Locate the cell with the specified text and output its [x, y] center coordinate. 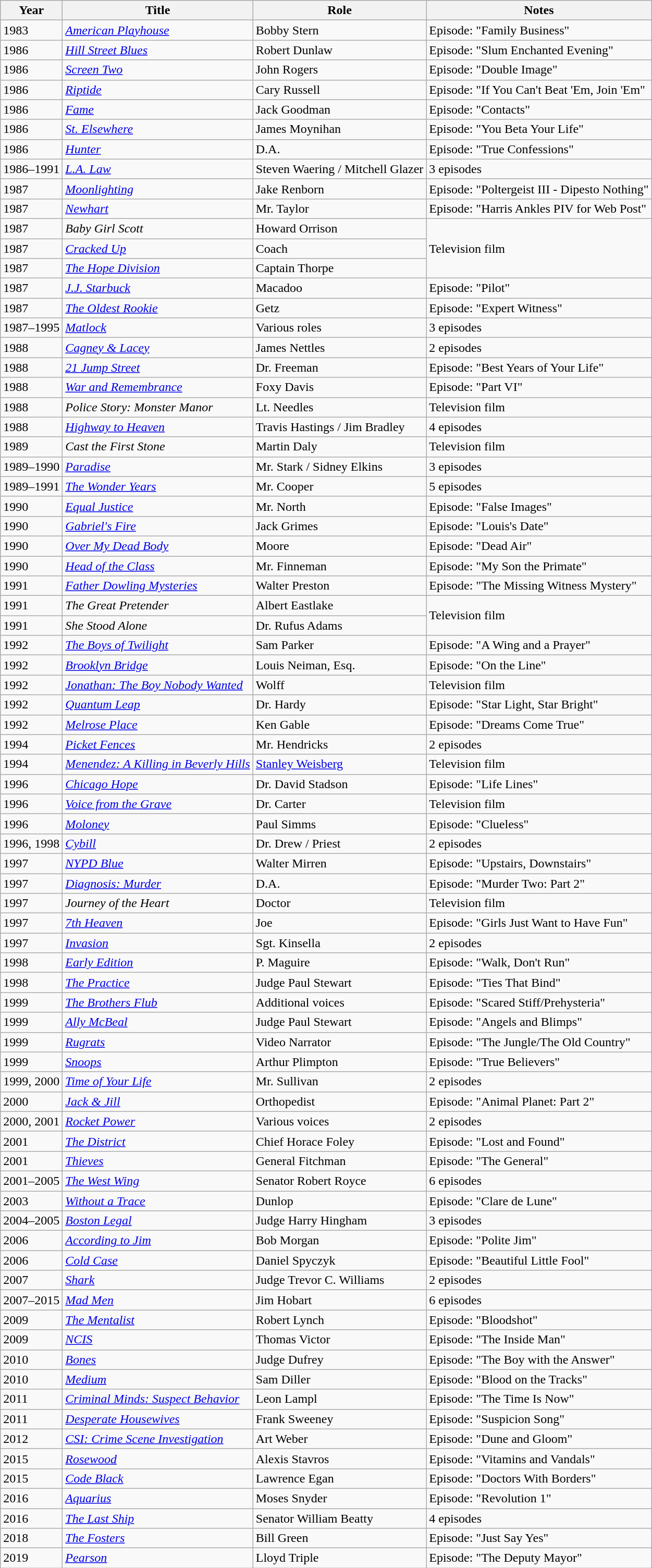
Dr. David Stadson [340, 784]
Chief Horace Foley [340, 1141]
Title [157, 10]
The West Wing [157, 1181]
American Playhouse [157, 30]
Episode: "The Time Is Now" [539, 1399]
Macadoo [340, 288]
Cracked Up [157, 249]
The Mentalist [157, 1320]
2001–2005 [31, 1181]
Episode: "Animal Planet: Part 2" [539, 1101]
NYPD Blue [157, 863]
According to Jim [157, 1241]
Arthur Plimpton [340, 1062]
Episode: "Harris Ankles PIV for Web Post" [539, 209]
Episode: "Scared Stiff/Prehysteria" [539, 1002]
Episode: "Clueless" [539, 824]
Matlock [157, 328]
Voice from the Grave [157, 804]
The Great Pretender [157, 606]
Moloney [157, 824]
The Practice [157, 983]
Criminal Minds: Suspect Behavior [157, 1399]
2007–2015 [31, 1300]
Senator Robert Royce [340, 1181]
Brooklyn Bridge [157, 665]
Jake Renborn [340, 189]
Louis Neiman, Esq. [340, 665]
Jonathan: The Boy Nobody Wanted [157, 685]
James Nettles [340, 348]
Robert Dunlaw [340, 50]
The Wonder Years [157, 486]
Episode: "The Deputy Mayor" [539, 1558]
5 episodes [539, 486]
L.A. Law [157, 169]
Quantum Leap [157, 705]
Early Edition [157, 963]
Diagnosis: Murder [157, 884]
She Stood Alone [157, 626]
Newhart [157, 209]
Dr. Hardy [340, 705]
Aquarius [157, 1498]
Rosewood [157, 1459]
1999, 2000 [31, 1082]
Episode: "If You Can't Beat 'Em, Join 'Em" [539, 90]
Invasion [157, 943]
Hunter [157, 149]
Menendez: A Killing in Beverly Hills [157, 764]
Walter Mirren [340, 863]
Episode: "Louis's Date" [539, 526]
Frank Sweeney [340, 1419]
Judge Dufrey [340, 1359]
1996, 1998 [31, 843]
Episode: "Angels and Blimps" [539, 1022]
Notes [539, 10]
Wolff [340, 685]
Episode: "Family Business" [539, 30]
Judge Trevor C. Williams [340, 1280]
Gabriel's Fire [157, 526]
Baby Girl Scott [157, 228]
Orthopedist [340, 1101]
Episode: "Revolution 1" [539, 1498]
Year [31, 10]
Jack Goodman [340, 109]
Episode: "Upstairs, Downstairs" [539, 863]
Episode: "Blood on the Tracks" [539, 1379]
Highway to Heaven [157, 427]
Video Narrator [340, 1042]
Getz [340, 308]
Melrose Place [157, 725]
Bones [157, 1359]
Riptide [157, 90]
Dr. Freeman [340, 367]
Cast the First Stone [157, 447]
Episode: "Girls Just Want to Have Fun" [539, 923]
Chicago Hope [157, 784]
Jack & Jill [157, 1101]
1987–1995 [31, 328]
The Oldest Rookie [157, 308]
Episode: "Polite Jim" [539, 1241]
Episode: "True Believers" [539, 1062]
Episode: "Clare de Lune" [539, 1200]
Sam Parker [340, 645]
Over My Dead Body [157, 546]
Jim Hobart [340, 1300]
Lawrence Egan [340, 1478]
Walter Preston [340, 586]
Episode: "Slum Enchanted Evening" [539, 50]
Moore [340, 546]
Journey of the Heart [157, 903]
Episode: "True Confessions" [539, 149]
General Fitchman [340, 1161]
Martin Daly [340, 447]
Captain Thorpe [340, 268]
Episode: "Poltergeist III - Dipesto Nothing" [539, 189]
Coach [340, 249]
Episode: "Expert Witness" [539, 308]
Cybill [157, 843]
2003 [31, 1200]
Father Dowling Mysteries [157, 586]
Mr. Cooper [340, 486]
Foxy Davis [340, 387]
The Last Ship [157, 1518]
Medium [157, 1379]
2019 [31, 1558]
Episode: "Suspicion Song" [539, 1419]
Mr. Stark / Sidney Elkins [340, 467]
2000 [31, 1101]
CSI: Crime Scene Investigation [157, 1439]
2000, 2001 [31, 1121]
Senator William Beatty [340, 1518]
The Brothers Flub [157, 1002]
John Rogers [340, 70]
Episode: "Part VI" [539, 387]
Albert Eastlake [340, 606]
21 Jump Street [157, 367]
Code Black [157, 1478]
2007 [31, 1280]
Episode: "The Boy with the Answer" [539, 1359]
Episode: "You Beta Your Life" [539, 129]
Episode: "Double Image" [539, 70]
Dr. Carter [340, 804]
Episode: "False Images" [539, 506]
Cold Case [157, 1260]
Rugrats [157, 1042]
Episode: "Beautiful Little Fool" [539, 1260]
Mad Men [157, 1300]
1983 [31, 30]
Leon Lampl [340, 1399]
Episode: "Pilot" [539, 288]
7th Heaven [157, 923]
St. Elsewhere [157, 129]
Picket Fences [157, 744]
Judge Harry Hingham [340, 1221]
Stanley Weisberg [340, 764]
Steven Waering / Mitchell Glazer [340, 169]
Mr. North [340, 506]
Rocket Power [157, 1121]
Dunlop [340, 1200]
Episode: "The Jungle/The Old Country" [539, 1042]
Head of the Class [157, 566]
Dr. Rufus Adams [340, 626]
Joe [340, 923]
Daniel Spyczyk [340, 1260]
Episode: "Murder Two: Part 2" [539, 884]
1986–1991 [31, 169]
Robert Lynch [340, 1320]
Boston Legal [157, 1221]
Howard Orrison [340, 228]
Cary Russell [340, 90]
P. Maguire [340, 963]
The Hope Division [157, 268]
Episode: "Dune and Gloom" [539, 1439]
Hill Street Blues [157, 50]
Paul Simms [340, 824]
Doctor [340, 903]
Pearson [157, 1558]
Bill Green [340, 1538]
Episode: "Dead Air" [539, 546]
Dr. Drew / Priest [340, 843]
2004–2005 [31, 1221]
Episode: "Star Light, Star Bright" [539, 705]
Screen Two [157, 70]
Episode: "The Missing Witness Mystery" [539, 586]
Without a Trace [157, 1200]
Various roles [340, 328]
Travis Hastings / Jim Bradley [340, 427]
Paradise [157, 467]
Mr. Taylor [340, 209]
Lt. Needles [340, 407]
The Fosters [157, 1538]
Thomas Victor [340, 1340]
Police Story: Monster Manor [157, 407]
Episode: "Life Lines" [539, 784]
Episode: "The Inside Man" [539, 1340]
Thieves [157, 1161]
Moses Snyder [340, 1498]
Cagney & Lacey [157, 348]
Sam Diller [340, 1379]
NCIS [157, 1340]
Episode: "Walk, Don't Run" [539, 963]
Episode: "Vitamins and Vandals" [539, 1459]
Mr. Finneman [340, 566]
1989 [31, 447]
Lloyd Triple [340, 1558]
James Moynihan [340, 129]
Sgt. Kinsella [340, 943]
Various voices [340, 1121]
Equal Justice [157, 506]
Episode: "Dreams Come True" [539, 725]
Desperate Housewives [157, 1419]
Bob Morgan [340, 1241]
Episode: "Bloodshot" [539, 1320]
Episode: "Ties That Bind" [539, 983]
2018 [31, 1538]
War and Remembrance [157, 387]
Fame [157, 109]
2012 [31, 1439]
Ally McBeal [157, 1022]
The District [157, 1141]
Episode: "On the Line" [539, 665]
Episode: "My Son the Primate" [539, 566]
Episode: "Best Years of Your Life" [539, 367]
1989–1990 [31, 467]
The Boys of Twilight [157, 645]
Time of Your Life [157, 1082]
Mr. Sullivan [340, 1082]
Alexis Stavros [340, 1459]
Episode: "Contacts" [539, 109]
Bobby Stern [340, 30]
Moonlighting [157, 189]
Episode: "Doctors With Borders" [539, 1478]
Episode: "Just Say Yes" [539, 1538]
Additional voices [340, 1002]
Snoops [157, 1062]
Role [340, 10]
Jack Grimes [340, 526]
Episode: "The General" [539, 1161]
Episode: "Lost and Found" [539, 1141]
J.J. Starbuck [157, 288]
Ken Gable [340, 725]
Shark [157, 1280]
Art Weber [340, 1439]
1989–1991 [31, 486]
Mr. Hendricks [340, 744]
Episode: "A Wing and a Prayer" [539, 645]
